Search for the cell housing the specified text and yield its (X, Y) center coordinate. 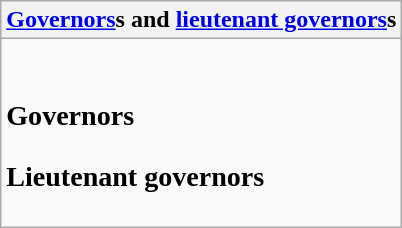
GovernorsLieutenant governors (202, 133)
Governorss and lieutenant governorss (202, 20)
